Return [x, y] of the center of cell containing provided text 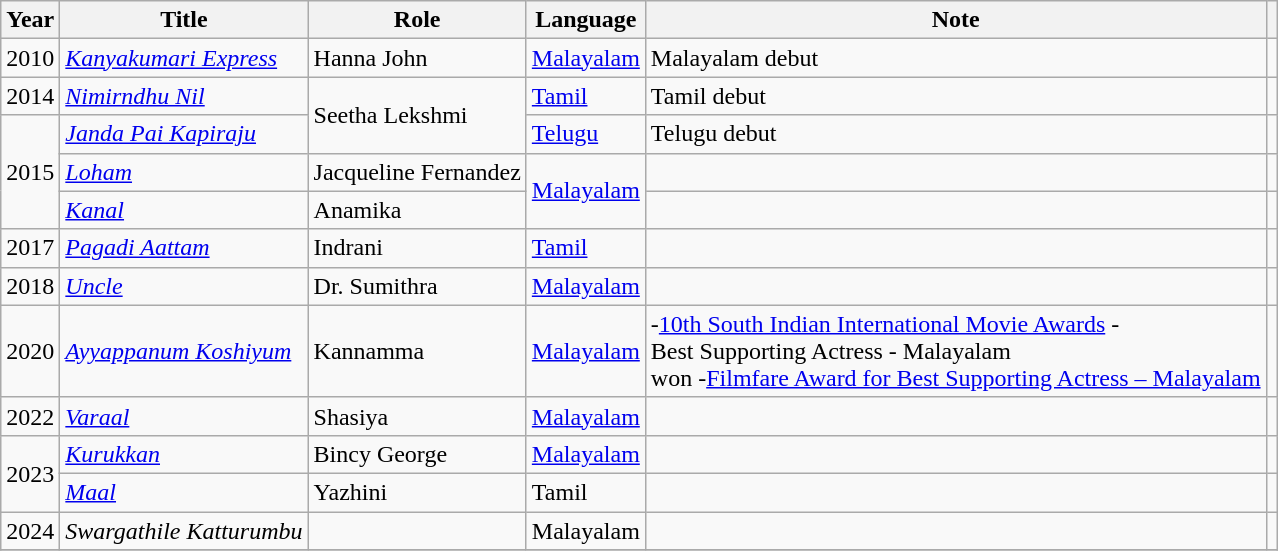
Kurukkan [184, 454]
2015 [30, 172]
Kanyakumari Express [184, 58]
Dr. Sumithra [417, 286]
Maal [184, 492]
Seetha Lekshmi [417, 115]
Nimirndhu Nil [184, 96]
Bincy George [417, 454]
2024 [30, 531]
Year [30, 20]
Varaal [184, 416]
Role [417, 20]
2020 [30, 351]
2018 [30, 286]
Swargathile Katturumbu [184, 531]
Language [586, 20]
Janda Pai Kapiraju [184, 134]
Anamika [417, 210]
2014 [30, 96]
Note [956, 20]
Tamil debut [956, 96]
2017 [30, 248]
Telugu debut [956, 134]
Kannamma [417, 351]
Hanna John [417, 58]
2022 [30, 416]
Ayyappanum Koshiyum [184, 351]
Malayalam debut [956, 58]
2023 [30, 473]
Shasiya [417, 416]
Yazhini [417, 492]
Kanal [184, 210]
Uncle [184, 286]
-10th South Indian International Movie Awards - Best Supporting Actress - Malayalam won -Filmfare Award for Best Supporting Actress – Malayalam [956, 351]
Loham [184, 172]
2010 [30, 58]
Jacqueline Fernandez [417, 172]
Title [184, 20]
Pagadi Aattam [184, 248]
Indrani [417, 248]
Telugu [586, 134]
